Extract the [x, y] coordinate from the center of the cell holding the provided text.  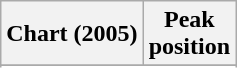
Chart (2005) [72, 34]
Peakposition [189, 34]
